Return the (x, y) coordinate for the center point of the cell that contains the specified text.  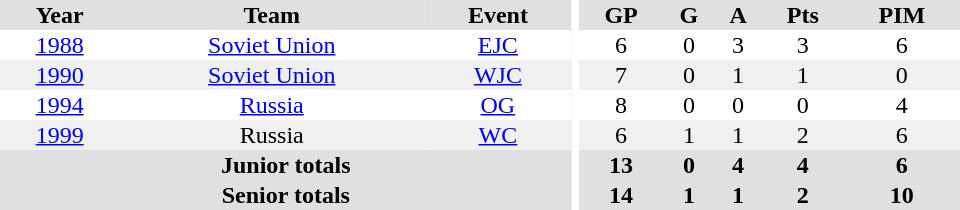
10 (902, 195)
13 (622, 165)
1988 (60, 45)
1990 (60, 75)
Pts (803, 15)
1999 (60, 135)
G (690, 15)
Team (272, 15)
EJC (498, 45)
8 (622, 105)
WJC (498, 75)
OG (498, 105)
GP (622, 15)
Junior totals (286, 165)
1994 (60, 105)
PIM (902, 15)
7 (622, 75)
A (738, 15)
Event (498, 15)
Senior totals (286, 195)
14 (622, 195)
WC (498, 135)
Year (60, 15)
